Locate the cell with the specified text and output its (x, y) center coordinate. 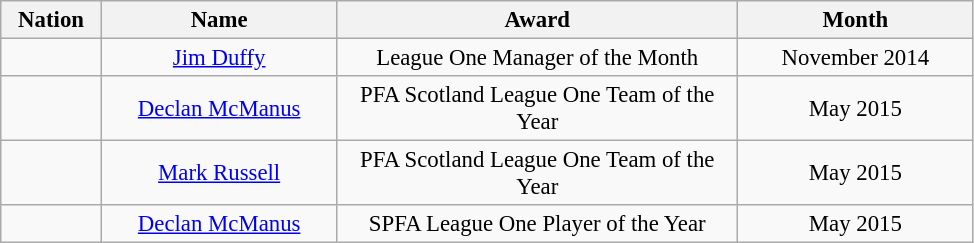
Nation (52, 20)
Month (856, 20)
Award (538, 20)
Mark Russell (219, 174)
Name (219, 20)
SPFA League One Player of the Year (538, 224)
League One Manager of the Month (538, 58)
Jim Duffy (219, 58)
November 2014 (856, 58)
